Provide the [x, y] coordinate of the cell's center where the given text is located.  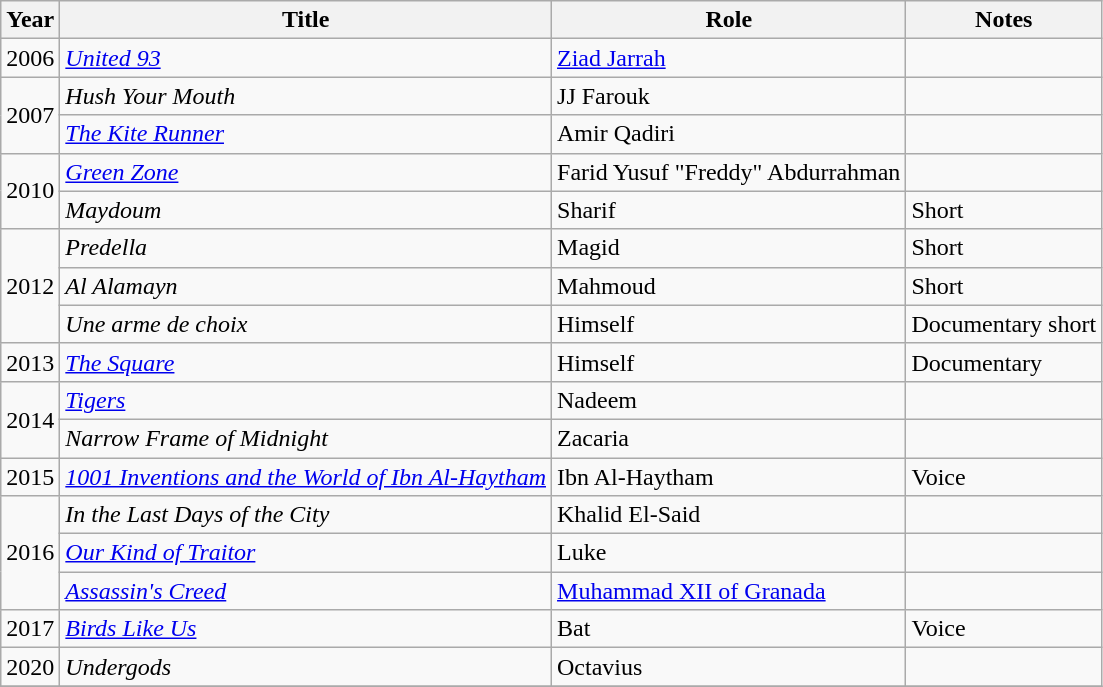
Nadeem [729, 400]
The Square [306, 362]
2015 [30, 477]
1001 Inventions and the World of Ibn Al-Haytham [306, 477]
Maydoum [306, 210]
Farid Yusuf "Freddy" Abdurrahman [729, 172]
Title [306, 20]
Khalid El-Said [729, 515]
Bat [729, 629]
Hush Your Mouth [306, 96]
Ziad Jarrah [729, 58]
2013 [30, 362]
Assassin's Creed [306, 591]
Our Kind of Traitor [306, 553]
In the Last Days of the City [306, 515]
Year [30, 20]
Zacaria [729, 438]
Une arme de choix [306, 324]
2006 [30, 58]
2010 [30, 191]
Role [729, 20]
Tigers [306, 400]
Mahmoud [729, 286]
Narrow Frame of Midnight [306, 438]
2007 [30, 115]
Ibn Al-Haytham [729, 477]
Undergods [306, 667]
Al Alamayn [306, 286]
The Kite Runner [306, 134]
2020 [30, 667]
Predella [306, 248]
Sharif [729, 210]
Notes [1004, 20]
2016 [30, 553]
2014 [30, 419]
Magid [729, 248]
2012 [30, 286]
2017 [30, 629]
Amir Qadiri [729, 134]
Documentary [1004, 362]
United 93 [306, 58]
Birds Like Us [306, 629]
JJ Farouk [729, 96]
Luke [729, 553]
Octavius [729, 667]
Muhammad XII of Granada [729, 591]
Documentary short [1004, 324]
Green Zone [306, 172]
